Return the (x, y) coordinate for the center point of the cell that contains the specified text.  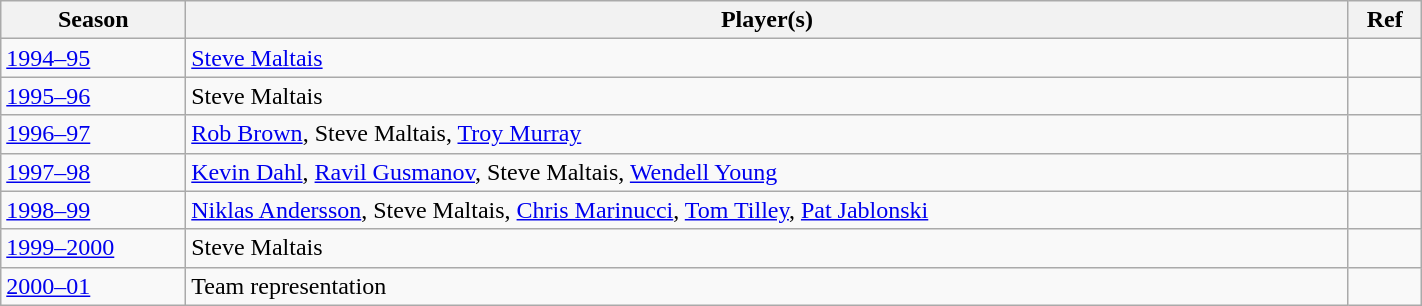
1996–97 (94, 134)
Season (94, 20)
1994–95 (94, 58)
Kevin Dahl, Ravil Gusmanov, Steve Maltais, Wendell Young (767, 172)
1995–96 (94, 96)
Rob Brown, Steve Maltais, Troy Murray (767, 134)
1999–2000 (94, 248)
Niklas Andersson, Steve Maltais, Chris Marinucci, Tom Tilley, Pat Jablonski (767, 210)
Team representation (767, 286)
1998–99 (94, 210)
Ref (1384, 20)
1997–98 (94, 172)
Player(s) (767, 20)
2000–01 (94, 286)
